Output the [X, Y] coordinate of the center of the cell containing the given text.  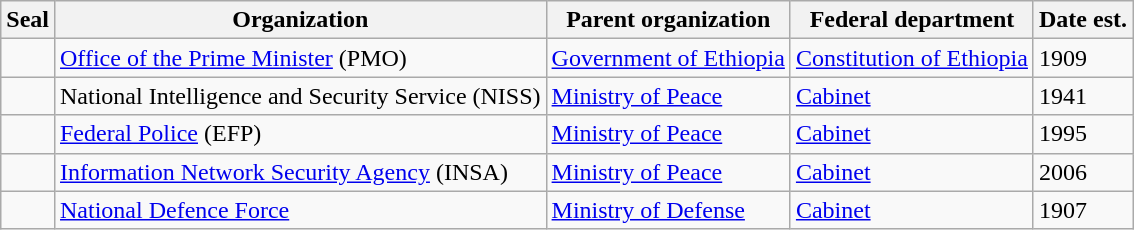
1995 [1082, 134]
Organization [300, 20]
2006 [1082, 172]
National Defence Force [300, 210]
Office of the Prime Minister (PMO) [300, 58]
Constitution of Ethiopia [912, 58]
Government of Ethiopia [668, 58]
1941 [1082, 96]
Date est. [1082, 20]
Federal department [912, 20]
Information Network Security Agency (INSA) [300, 172]
Seal [28, 20]
Ministry of Defense [668, 210]
Parent organization [668, 20]
1909 [1082, 58]
1907 [1082, 210]
Federal Police (EFP) [300, 134]
National Intelligence and Security Service (NISS) [300, 96]
